Locate the cell with the specified text and output its [X, Y] center coordinate. 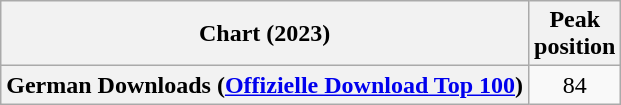
Chart (2023) [265, 34]
Peakposition [575, 34]
84 [575, 85]
German Downloads (Offizielle Download Top 100) [265, 85]
